Output the (X, Y) coordinate of the center of the cell containing the given text.  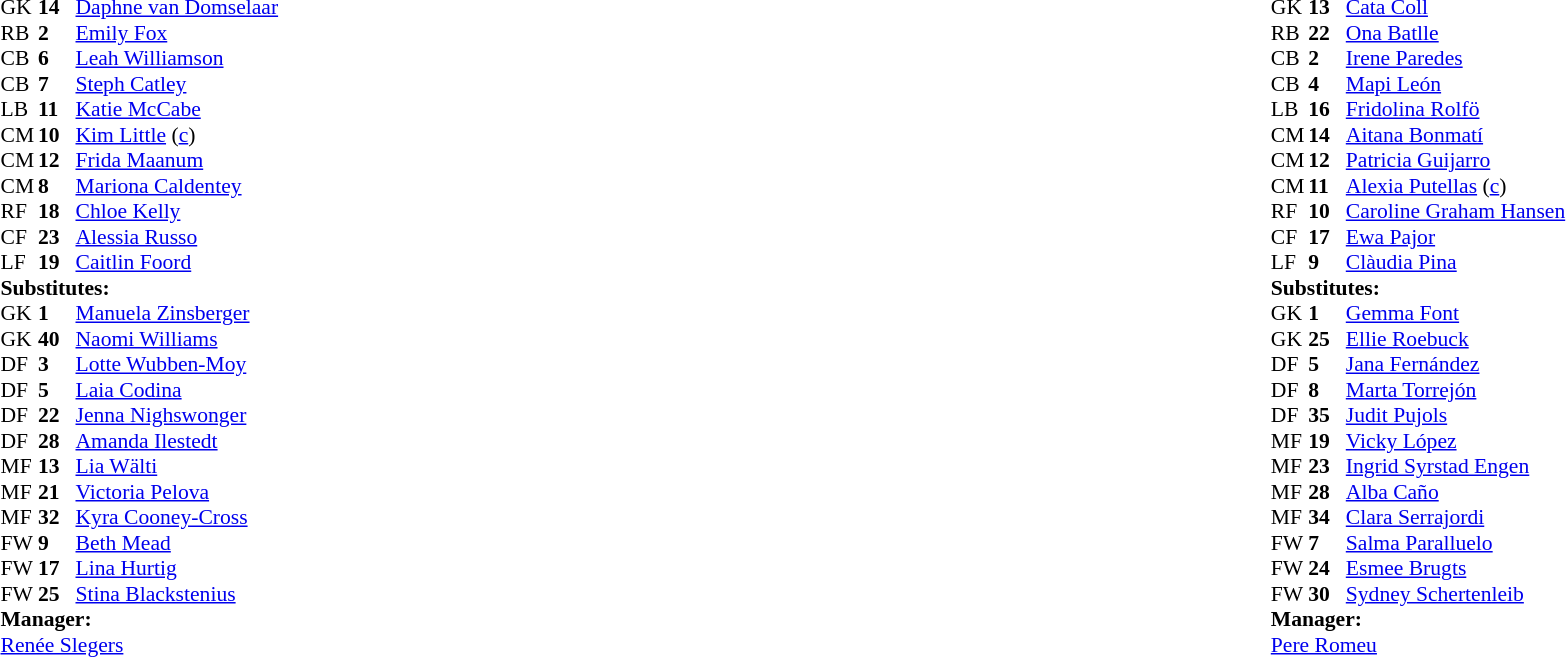
Kyra Cooney-Cross (178, 517)
Emily Fox (178, 33)
Kim Little (c) (178, 135)
Caroline Graham Hansen (1456, 211)
Jenna Nighswonger (178, 415)
Aitana Bonmatí (1456, 135)
Vicky López (1456, 441)
Mapi León (1456, 84)
Ingrid Syrstad Engen (1456, 467)
40 (57, 339)
Patricia Guijarro (1456, 161)
Clàudia Pina (1456, 263)
Ona Batlle (1456, 33)
Esmee Brugts (1456, 569)
Caitlin Foord (178, 263)
32 (57, 517)
Stina Blackstenius (178, 594)
Fridolina Rolfö (1456, 109)
Steph Catley (178, 84)
14 (1327, 135)
Frida Maanum (178, 161)
Mariona Caldentey (178, 186)
Manuela Zinsberger (178, 313)
Naomi Williams (178, 339)
Ewa Pajor (1456, 237)
21 (57, 492)
Gemma Font (1456, 313)
Clara Serrajordi (1456, 517)
Amanda Ilestedt (178, 441)
Lia Wälti (178, 467)
Jana Fernández (1456, 365)
16 (1327, 109)
Salma Paralluelo (1456, 543)
35 (1327, 415)
Ellie Roebuck (1456, 339)
Marta Torrejón (1456, 390)
Alessia Russo (178, 237)
Chloe Kelly (178, 211)
34 (1327, 517)
18 (57, 211)
Lina Hurtig (178, 569)
Sydney Schertenleib (1456, 594)
Irene Paredes (1456, 59)
30 (1327, 594)
Judit Pujols (1456, 415)
3 (57, 365)
6 (57, 59)
24 (1327, 569)
13 (57, 467)
Leah Williamson (178, 59)
Laia Codina (178, 390)
Victoria Pelova (178, 492)
Beth Mead (178, 543)
Lotte Wubben-Moy (178, 365)
Katie McCabe (178, 109)
Alba Caño (1456, 492)
Alexia Putellas (c) (1456, 186)
4 (1327, 84)
